From the cell containing the given text, extract its center point as (x, y) coordinate. 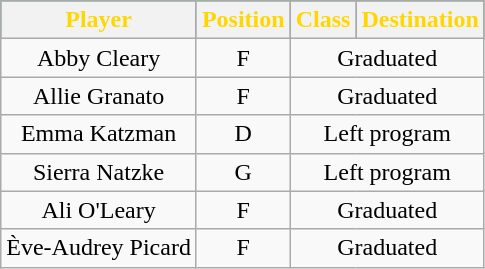
Ève-Audrey Picard (99, 248)
Allie Granato (99, 96)
D (243, 134)
G (243, 172)
Position (243, 20)
Emma Katzman (99, 134)
Sierra Natzke (99, 172)
Ali O'Leary (99, 210)
Destination (420, 20)
Player (99, 20)
Class (323, 20)
Abby Cleary (99, 58)
